Pinpoint the cell where the given text exists, returning its [x, y] midpoint coordinate. 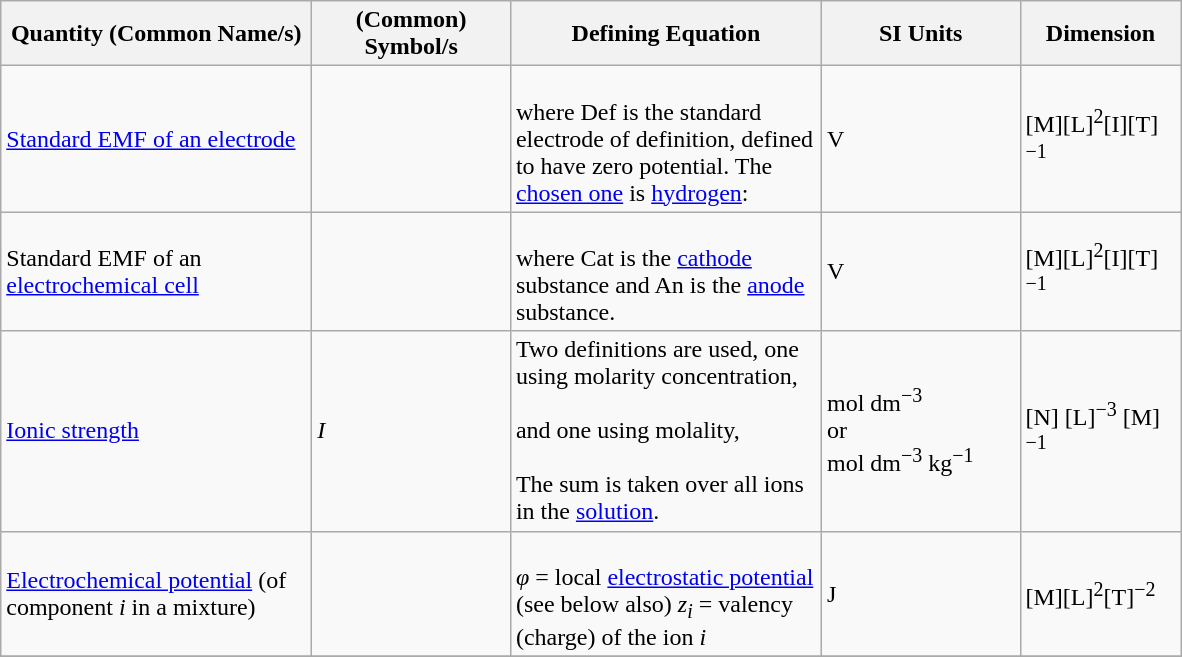
mol dm−3ormol dm−3 kg−1 [920, 431]
where Def is the standard electrode of definition, defined to have zero potential. The chosen one is hydrogen: [666, 139]
Quantity (Common Name/s) [156, 34]
φ = local electrostatic potential (see below also) zi = valency (charge) of the ion i [666, 594]
Standard EMF of an electrode [156, 139]
Electrochemical potential (of component i in a mixture) [156, 594]
Defining Equation [666, 34]
J [920, 594]
Dimension [1100, 34]
Standard EMF of an electrochemical cell [156, 272]
SI Units [920, 34]
Two definitions are used, one using molarity concentration,and one using molality,The sum is taken over all ions in the solution. [666, 431]
(Common) Symbol/s [412, 34]
[M][L]2[T]−2 [1100, 594]
Ionic strength [156, 431]
I [412, 431]
[N] [L]−3 [M]−1 [1100, 431]
where Cat is the cathode substance and An is the anode substance. [666, 272]
